Pinpoint the cell where the given text exists, returning its [x, y] midpoint coordinate. 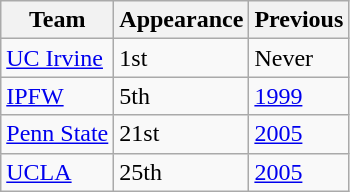
UCLA [58, 172]
21st [182, 134]
Previous [299, 20]
Never [299, 58]
Penn State [58, 134]
Appearance [182, 20]
5th [182, 96]
25th [182, 172]
UC Irvine [58, 58]
1999 [299, 96]
1st [182, 58]
Team [58, 20]
IPFW [58, 96]
